Identify which cell holds the provided text, then report its (x, y) central coordinate. 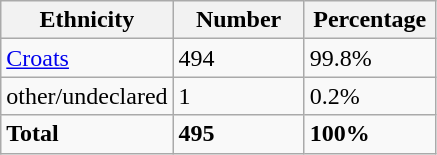
0.2% (370, 96)
Percentage (370, 20)
495 (238, 134)
Number (238, 20)
Total (87, 134)
1 (238, 96)
99.8% (370, 58)
100% (370, 134)
494 (238, 58)
Croats (87, 58)
other/undeclared (87, 96)
Ethnicity (87, 20)
